Identify which cell holds the provided text, then report its (X, Y) central coordinate. 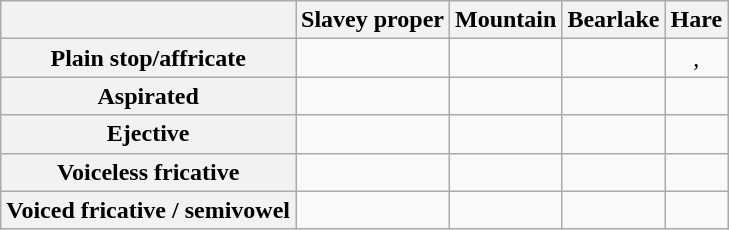
Plain stop/affricate (148, 58)
Voiceless fricative (148, 172)
Hare (696, 20)
Slavey proper (373, 20)
Mountain (505, 20)
, (696, 58)
Bearlake (614, 20)
Voiced fricative / semivowel (148, 210)
Ejective (148, 134)
Aspirated (148, 96)
